Return (x, y) of the center of cell containing provided text 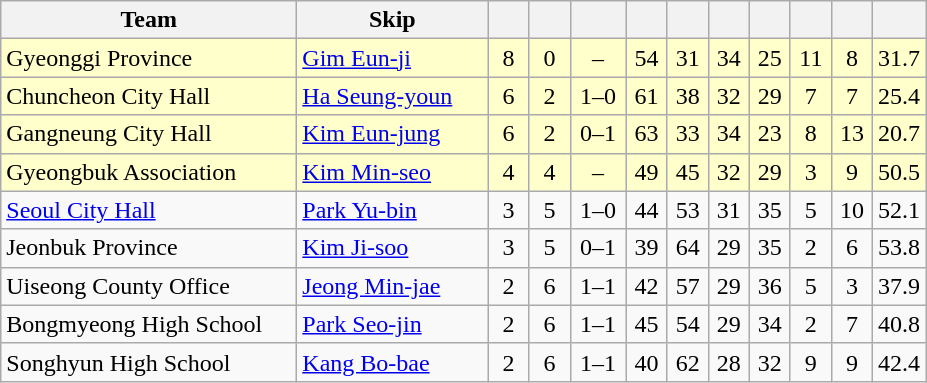
Team (149, 20)
Park Yu-bin (392, 210)
53 (688, 210)
Kang Bo-bae (392, 362)
42 (646, 286)
Kim Ji-soo (392, 248)
10 (852, 210)
44 (646, 210)
62 (688, 362)
53.8 (898, 248)
64 (688, 248)
36 (770, 286)
Bongmyeong High School (149, 324)
Gim Eun-ji (392, 58)
Gyeongbuk Association (149, 172)
Gyeonggi Province (149, 58)
38 (688, 96)
42.4 (898, 362)
Kim Min-seo (392, 172)
31.7 (898, 58)
Ha Seung-youn (392, 96)
57 (688, 286)
11 (810, 58)
Skip (392, 20)
Jeonbuk Province (149, 248)
Songhyun High School (149, 362)
Seoul City Hall (149, 210)
25.4 (898, 96)
40 (646, 362)
13 (852, 134)
20.7 (898, 134)
52.1 (898, 210)
Kim Eun-jung (392, 134)
37.9 (898, 286)
25 (770, 58)
50.5 (898, 172)
Park Seo-jin (392, 324)
0 (550, 58)
61 (646, 96)
28 (728, 362)
Jeong Min-jae (392, 286)
Gangneung City Hall (149, 134)
39 (646, 248)
Chuncheon City Hall (149, 96)
Uiseong County Office (149, 286)
63 (646, 134)
23 (770, 134)
40.8 (898, 324)
33 (688, 134)
49 (646, 172)
